Search for the cell housing the specified text and yield its (X, Y) center coordinate. 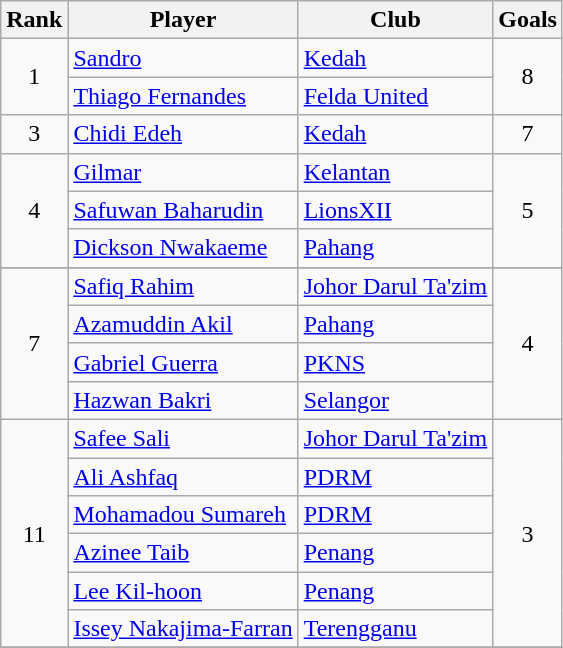
8 (528, 77)
Azinee Taib (183, 553)
11 (34, 533)
Chidi Edeh (183, 134)
Kelantan (396, 172)
Terengganu (396, 629)
Felda United (396, 96)
Safee Sali (183, 438)
Gilmar (183, 172)
Thiago Fernandes (183, 96)
Player (183, 20)
Azamuddin Akil (183, 324)
Goals (528, 20)
5 (528, 210)
Safiq Rahim (183, 286)
Lee Kil-hoon (183, 591)
Mohamadou Sumareh (183, 515)
Gabriel Guerra (183, 362)
Sandro (183, 58)
PKNS (396, 362)
Issey Nakajima-Farran (183, 629)
1 (34, 77)
Safuwan Baharudin (183, 210)
Club (396, 20)
Hazwan Bakri (183, 400)
Selangor (396, 400)
Ali Ashfaq (183, 477)
LionsXII (396, 210)
Rank (34, 20)
Dickson Nwakaeme (183, 248)
